Output the [x, y] coordinate of the center of the cell containing the given text.  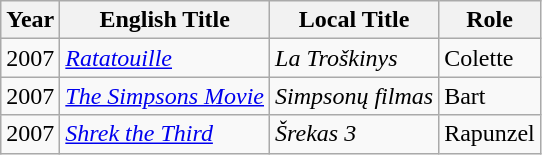
Shrek the Third [165, 134]
Simpsonų filmas [354, 96]
Local Title [354, 20]
Ratatouille [165, 58]
Colette [490, 58]
Šrekas 3 [354, 134]
The Simpsons Movie [165, 96]
Role [490, 20]
Rapunzel [490, 134]
Year [30, 20]
Bart [490, 96]
English Title [165, 20]
La Troškinys [354, 58]
